From the cell containing the given text, extract its center point as [X, Y] coordinate. 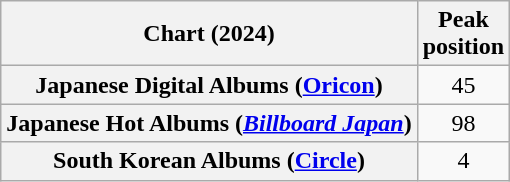
Japanese Hot Albums (Billboard Japan) [209, 123]
Japanese Digital Albums (Oricon) [209, 85]
Chart (2024) [209, 34]
45 [463, 85]
98 [463, 123]
Peakposition [463, 34]
South Korean Albums (Circle) [209, 161]
4 [463, 161]
